Return [X, Y] of the center of cell containing provided text 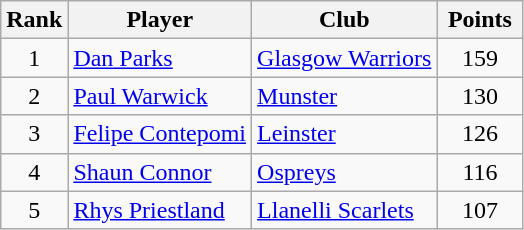
1 [34, 58]
Player [160, 20]
2 [34, 96]
Dan Parks [160, 58]
Rank [34, 20]
126 [480, 134]
159 [480, 58]
Ospreys [344, 172]
130 [480, 96]
Shaun Connor [160, 172]
Llanelli Scarlets [344, 210]
Glasgow Warriors [344, 58]
116 [480, 172]
Leinster [344, 134]
3 [34, 134]
Rhys Priestland [160, 210]
5 [34, 210]
Points [480, 20]
Munster [344, 96]
Paul Warwick [160, 96]
Felipe Contepomi [160, 134]
4 [34, 172]
Club [344, 20]
107 [480, 210]
